Output the [X, Y] coordinate of the center of the cell containing the given text.  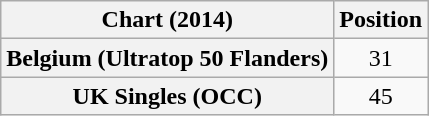
Chart (2014) [168, 20]
45 [381, 96]
Position [381, 20]
UK Singles (OCC) [168, 96]
31 [381, 58]
Belgium (Ultratop 50 Flanders) [168, 58]
